Identify which cell holds the provided text, then report its [x, y] central coordinate. 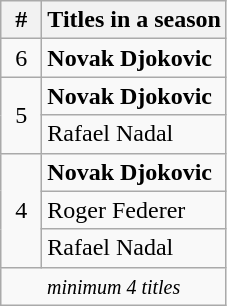
5 [22, 115]
# [22, 20]
Roger Federer [134, 210]
minimum 4 titles [114, 286]
Titles in a season [134, 20]
6 [22, 58]
4 [22, 210]
